Capture the cell that displays the provided text and extract its [x, y] central coordinate. 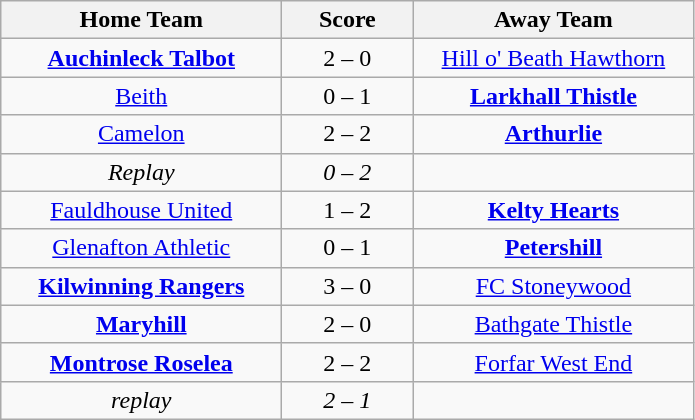
Bathgate Thistle [554, 324]
Beith [142, 96]
1 – 2 [348, 210]
Arthurlie [554, 134]
Fauldhouse United [142, 210]
2 – 1 [348, 400]
Home Team [142, 20]
0 – 2 [348, 172]
Auchinleck Talbot [142, 58]
Replay [142, 172]
Forfar West End [554, 362]
Away Team [554, 20]
Kelty Hearts [554, 210]
Maryhill [142, 324]
Camelon [142, 134]
3 – 0 [348, 286]
replay [142, 400]
Kilwinning Rangers [142, 286]
FC Stoneywood [554, 286]
Montrose Roselea [142, 362]
Glenafton Athletic [142, 248]
Score [348, 20]
Hill o' Beath Hawthorn [554, 58]
Petershill [554, 248]
Larkhall Thistle [554, 96]
